Return the (x, y) coordinate for the center point of the cell that contains the specified text.  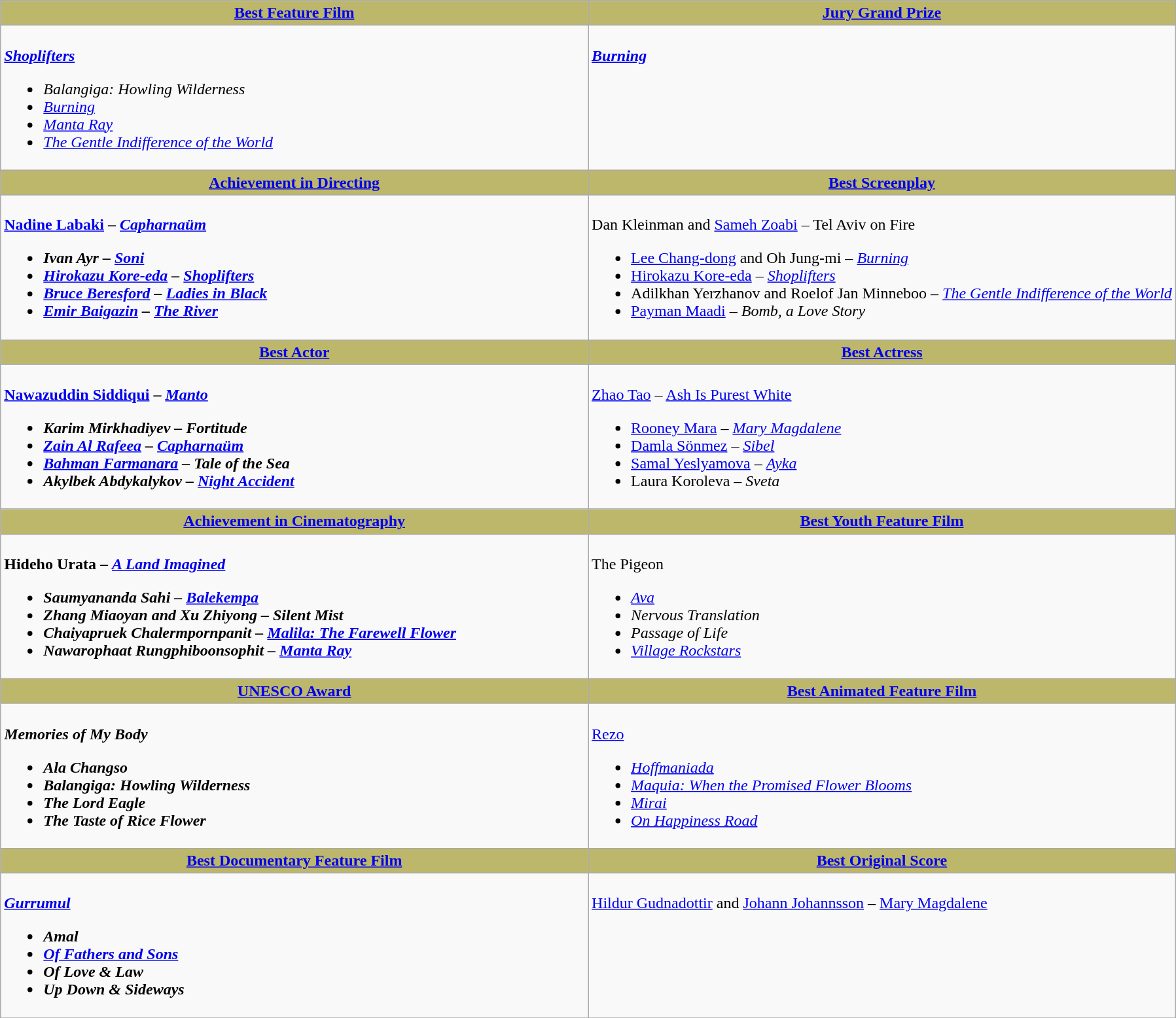
Zhao Tao – Ash Is Purest White Rooney Mara – Mary Magdalene Damla Sönmez – Sibel Samal Yeslyamova – Ayka Laura Koroleva – Sveta (882, 437)
UNESCO Award (294, 691)
Best Animated Feature Film (882, 691)
Gurrumul Amal Of Fathers and Sons Of Love & Law Up Down & Sideways (294, 945)
Burning (882, 98)
Hildur Gudnadottir and Johann Johannsson – Mary Magdalene (882, 945)
Jury Grand Prize (882, 13)
Shoplifters Balangiga: Howling Wilderness Burning Manta Ray The Gentle Indifference of the World (294, 98)
Rezo Hoffmaniada Maquia: When the Promised Flower Blooms Mirai On Happiness Road (882, 776)
Best Youth Feature Film (882, 521)
Best Screenplay (882, 183)
Best Original Score (882, 860)
Achievement in Directing (294, 183)
Best Documentary Feature Film (294, 860)
The Pigeon Ava Nervous Translation Passage of Life Village Rockstars (882, 606)
Achievement in Cinematography (294, 521)
Best Actor (294, 352)
Memories of My Body Ala Changso Balangiga: Howling Wilderness The Lord Eagle The Taste of Rice Flower (294, 776)
Best Actress (882, 352)
Nadine Labaki – Capharnaüm Ivan Ayr – Soni Hirokazu Kore-eda – Shoplifters Bruce Beresford – Ladies in Black Emir Baigazin – The River (294, 267)
Best Feature Film (294, 13)
